Return (X, Y) of the center of cell containing provided text 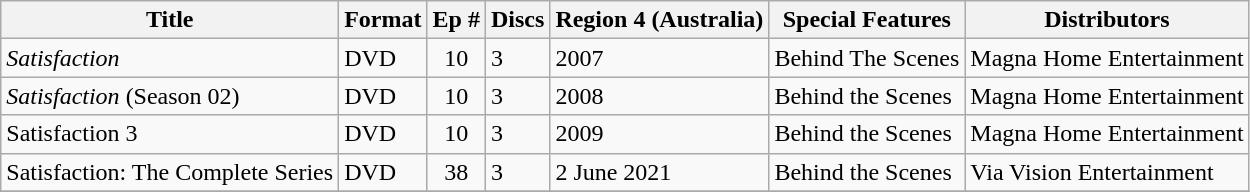
Special Features (867, 20)
38 (456, 172)
Format (383, 20)
Behind The Scenes (867, 58)
Ep # (456, 20)
Satisfaction 3 (170, 134)
Satisfaction: The Complete Series (170, 172)
Satisfaction (Season 02) (170, 96)
2007 (660, 58)
2009 (660, 134)
Title (170, 20)
Discs (517, 20)
Distributors (1107, 20)
Region 4 (Australia) (660, 20)
2008 (660, 96)
Via Vision Entertainment (1107, 172)
Satisfaction (170, 58)
2 June 2021 (660, 172)
